Extract the [x, y] coordinate from the center of the cell holding the provided text.  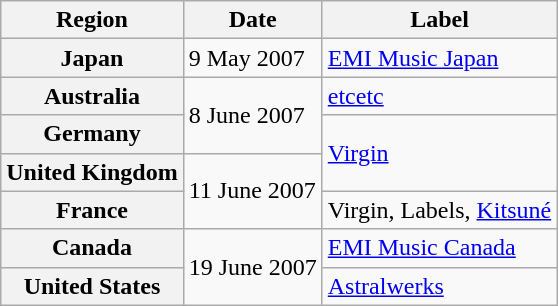
etcetc [439, 96]
Region [92, 20]
Virgin [439, 153]
EMI Music Canada [439, 248]
8 June 2007 [252, 115]
19 June 2007 [252, 267]
Date [252, 20]
United States [92, 286]
Astralwerks [439, 286]
Germany [92, 134]
9 May 2007 [252, 58]
Label [439, 20]
Australia [92, 96]
Japan [92, 58]
Canada [92, 248]
France [92, 210]
United Kingdom [92, 172]
EMI Music Japan [439, 58]
11 June 2007 [252, 191]
Virgin, Labels, Kitsuné [439, 210]
